Pinpoint the cell where the given text exists, returning its [x, y] midpoint coordinate. 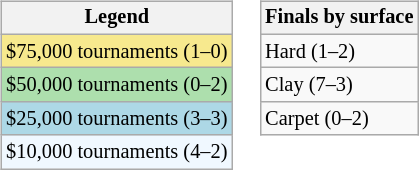
Clay (7–3) [339, 85]
Carpet (0–2) [339, 119]
Finals by surface [339, 18]
$75,000 tournaments (1–0) [116, 51]
$25,000 tournaments (3–3) [116, 119]
$50,000 tournaments (0–2) [116, 85]
$10,000 tournaments (4–2) [116, 152]
Hard (1–2) [339, 51]
Legend [116, 18]
